Detect which cell encompasses the target text, then output its [x, y] center coordinate. 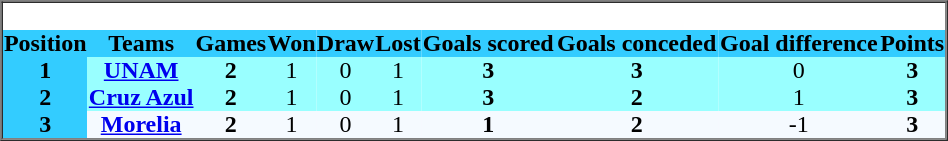
Position [46, 44]
Lost [398, 44]
UNAM [142, 70]
Goal difference [798, 44]
Goals scored [488, 44]
Morelia [142, 124]
-1 [798, 124]
Cruz Azul [142, 98]
Games [231, 44]
Won [292, 44]
Draw [346, 44]
Goals conceded [636, 44]
Points [912, 44]
Teams [142, 44]
